Capture the cell that displays the provided text and extract its (X, Y) central coordinate. 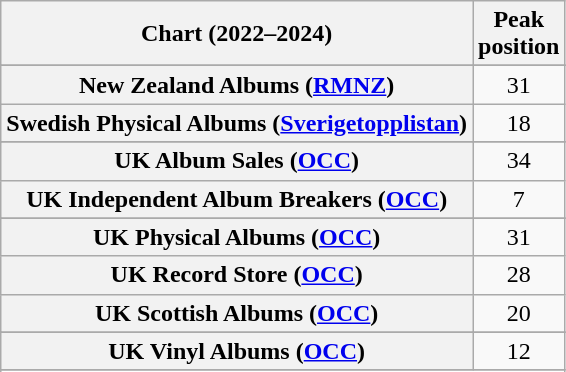
18 (519, 123)
UK Physical Albums (OCC) (237, 237)
28 (519, 275)
UK Record Store (OCC) (237, 275)
20 (519, 313)
Peakposition (519, 34)
UK Scottish Albums (OCC) (237, 313)
UK Album Sales (OCC) (237, 161)
12 (519, 351)
34 (519, 161)
7 (519, 199)
New Zealand Albums (RMNZ) (237, 85)
Swedish Physical Albums (Sverigetopplistan) (237, 123)
Chart (2022–2024) (237, 34)
UK Vinyl Albums (OCC) (237, 351)
UK Independent Album Breakers (OCC) (237, 199)
